Find where the given text appears and provide that cell's center as (x, y) coordinate. 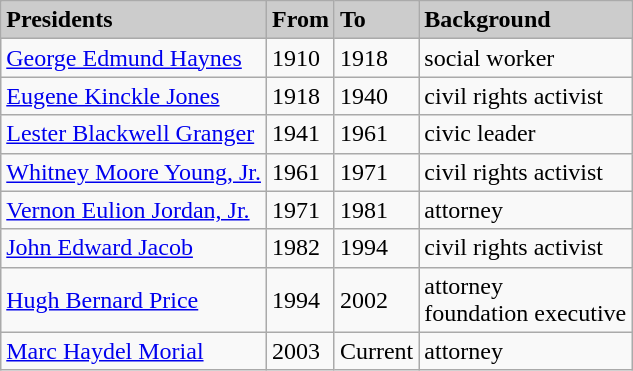
Presidents (134, 20)
attorneyfoundation executive (526, 300)
To (376, 20)
civic leader (526, 134)
Background (526, 20)
1941 (300, 134)
2003 (300, 351)
2002 (376, 300)
1982 (300, 248)
George Edmund Haynes (134, 58)
Vernon Eulion Jordan, Jr. (134, 210)
From (300, 20)
Current (376, 351)
Whitney Moore Young, Jr. (134, 172)
Lester Blackwell Granger (134, 134)
1981 (376, 210)
John Edward Jacob (134, 248)
Eugene Kinckle Jones (134, 96)
Hugh Bernard Price (134, 300)
social worker (526, 58)
1940 (376, 96)
Marc Haydel Morial (134, 351)
1910 (300, 58)
